For the text-containing cell, return its midpoint in [X, Y] coordinate format. 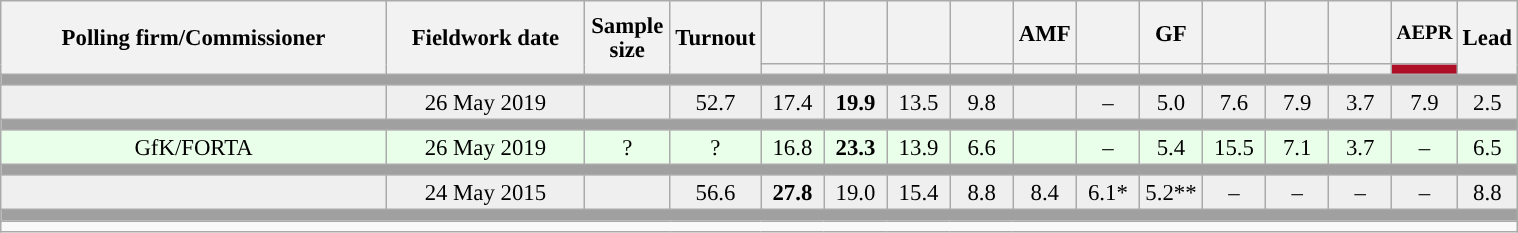
6.6 [982, 148]
Polling firm/Commissioner [194, 38]
27.8 [792, 194]
15.5 [1234, 148]
7.1 [1298, 148]
2.5 [1487, 102]
8.4 [1044, 194]
13.5 [918, 102]
16.8 [792, 148]
5.2** [1170, 194]
7.6 [1234, 102]
GF [1170, 32]
56.6 [716, 194]
6.1* [1108, 194]
Fieldwork date [485, 38]
17.4 [792, 102]
5.0 [1170, 102]
AMF [1044, 32]
Sample size [627, 38]
6.5 [1487, 148]
13.9 [918, 148]
15.4 [918, 194]
9.8 [982, 102]
GfK/FORTA [194, 148]
24 May 2015 [485, 194]
52.7 [716, 102]
Turnout [716, 38]
19.9 [856, 102]
23.3 [856, 148]
Lead [1487, 38]
AEPR [1425, 32]
19.0 [856, 194]
5.4 [1170, 148]
